Detect which cell encompasses the target text, then output its [x, y] center coordinate. 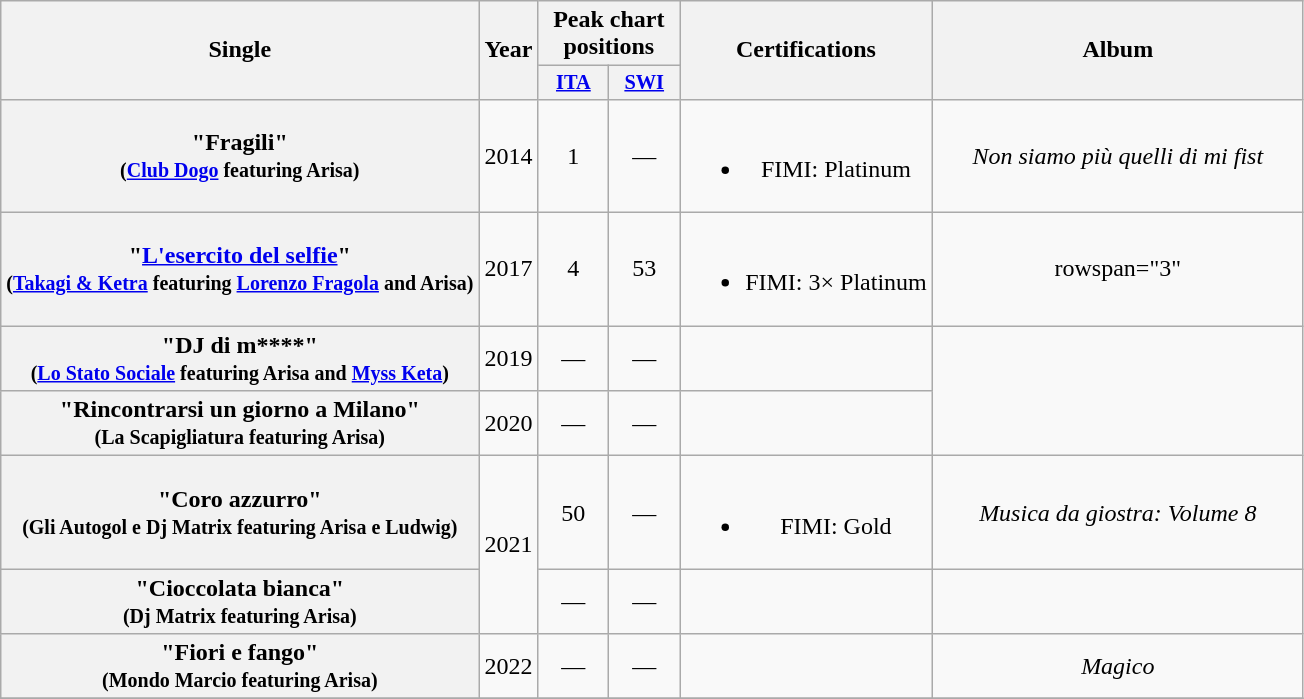
"Cioccolata bianca"(Dj Matrix featuring Arisa) [240, 602]
1 [574, 156]
"Fragili"(Club Dogo featuring Arisa) [240, 156]
Magico [1118, 666]
Non siamo più quelli di mi fist [1118, 156]
2020 [508, 424]
SWI [644, 83]
"Fiori e fango"(Mondo Marcio featuring Arisa) [240, 666]
2021 [508, 545]
FIMI: 3× Platinum [806, 270]
"Rincontrarsi un giorno a Milano"(La Scapigliatura featuring Arisa) [240, 424]
rowspan="3" [1118, 270]
2022 [508, 666]
Musica da giostra: Volume 8 [1118, 512]
50 [574, 512]
53 [644, 270]
"Coro azzurro"(Gli Autogol e Dj Matrix featuring Arisa e Ludwig) [240, 512]
FIMI: Gold [806, 512]
2014 [508, 156]
FIMI: Platinum [806, 156]
4 [574, 270]
"DJ di m****"(Lo Stato Sociale featuring Arisa and Myss Keta) [240, 358]
Album [1118, 50]
2019 [508, 358]
Peak chart positions [609, 34]
Certifications [806, 50]
Single [240, 50]
"L'esercito del selfie"(Takagi & Ketra featuring Lorenzo Fragola and Arisa) [240, 270]
2017 [508, 270]
Year [508, 50]
ITA [574, 83]
